Pinpoint the cell where the given text exists, returning its [X, Y] midpoint coordinate. 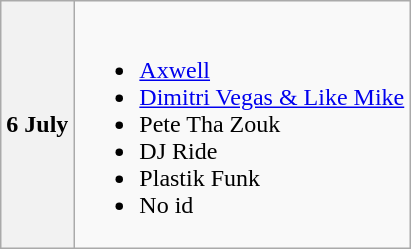
6 July [38, 125]
AxwellDimitri Vegas & Like MikePete Tha ZoukDJ RidePlastik FunkNo id [242, 125]
